Detect which cell encompasses the target text, then output its (X, Y) center coordinate. 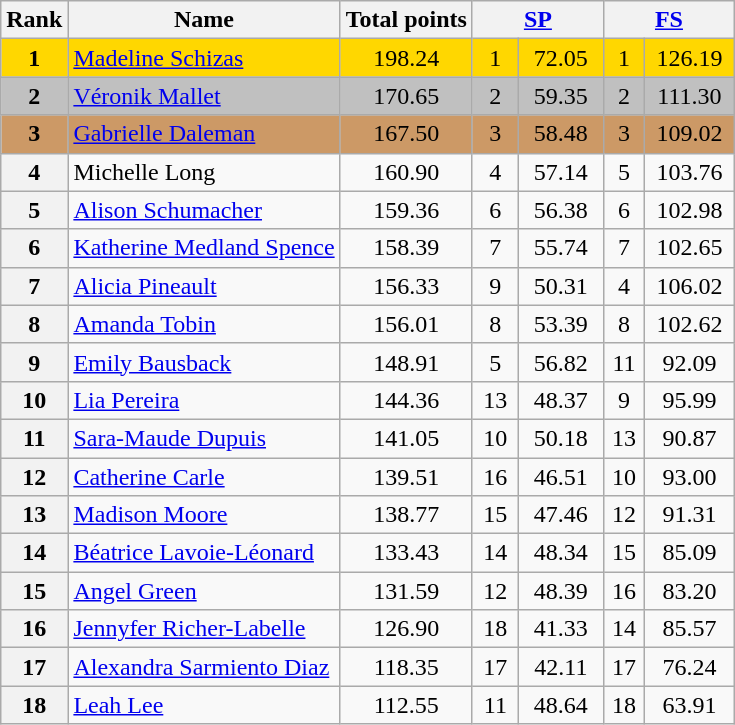
Angel Green (204, 591)
198.24 (406, 58)
103.76 (689, 172)
55.74 (560, 248)
Name (204, 20)
59.35 (560, 96)
Alicia Pineault (204, 286)
Véronik Mallet (204, 96)
SP (538, 20)
160.90 (406, 172)
95.99 (689, 400)
102.62 (689, 324)
Catherine Carle (204, 477)
138.77 (406, 515)
170.65 (406, 96)
90.87 (689, 438)
Rank (34, 20)
72.05 (560, 58)
63.91 (689, 705)
139.51 (406, 477)
Madison Moore (204, 515)
Total points (406, 20)
48.37 (560, 400)
109.02 (689, 134)
46.51 (560, 477)
57.14 (560, 172)
Emily Bausback (204, 362)
50.31 (560, 286)
53.39 (560, 324)
Michelle Long (204, 172)
92.09 (689, 362)
91.31 (689, 515)
Alexandra Sarmiento Diaz (204, 667)
Alison Schumacher (204, 210)
Amanda Tobin (204, 324)
159.36 (406, 210)
102.98 (689, 210)
76.24 (689, 667)
Sara-Maude Dupuis (204, 438)
148.91 (406, 362)
141.05 (406, 438)
56.38 (560, 210)
50.18 (560, 438)
83.20 (689, 591)
48.64 (560, 705)
93.00 (689, 477)
156.33 (406, 286)
118.35 (406, 667)
106.02 (689, 286)
156.01 (406, 324)
112.55 (406, 705)
Béatrice Lavoie-Léonard (204, 553)
158.39 (406, 248)
144.36 (406, 400)
133.43 (406, 553)
Gabrielle Daleman (204, 134)
Leah Lee (204, 705)
Lia Pereira (204, 400)
85.09 (689, 553)
126.90 (406, 629)
56.82 (560, 362)
85.57 (689, 629)
48.34 (560, 553)
Katherine Medland Spence (204, 248)
41.33 (560, 629)
102.65 (689, 248)
111.30 (689, 96)
167.50 (406, 134)
Jennyfer Richer-Labelle (204, 629)
126.19 (689, 58)
48.39 (560, 591)
Madeline Schizas (204, 58)
47.46 (560, 515)
131.59 (406, 591)
FS (668, 20)
42.11 (560, 667)
58.48 (560, 134)
